Search for the cell housing the specified text and yield its [X, Y] center coordinate. 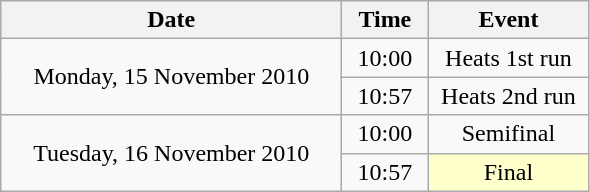
Heats 1st run [508, 58]
Heats 2nd run [508, 96]
Tuesday, 16 November 2010 [172, 153]
Monday, 15 November 2010 [172, 77]
Date [172, 20]
Time [385, 20]
Final [508, 172]
Event [508, 20]
Semifinal [508, 134]
